Identify which cell holds the provided text, then report its (x, y) central coordinate. 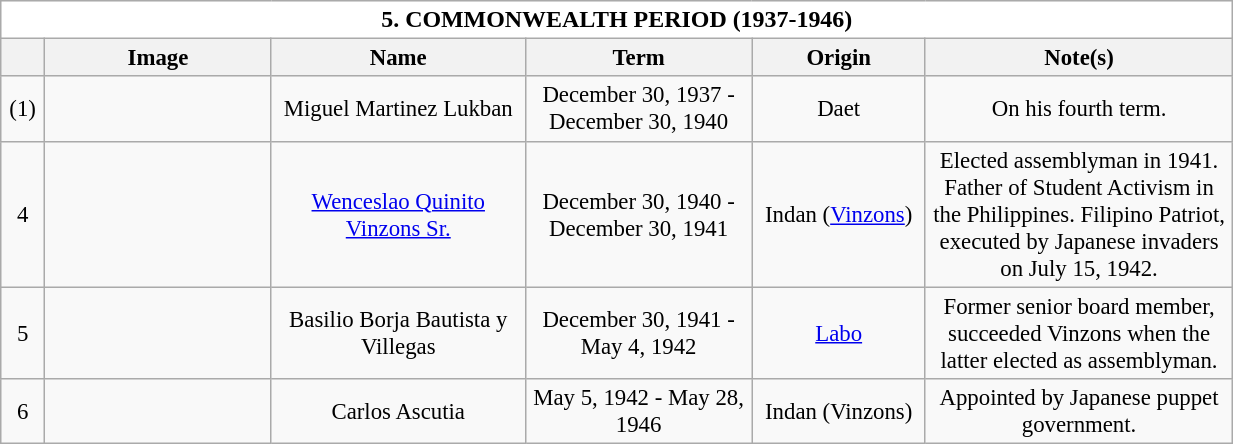
Daet (838, 110)
Basilio Borja Bautista y Villegas (398, 333)
4 (23, 214)
Image (158, 58)
Carlos Ascutia (398, 410)
(1) (23, 110)
Labo (838, 333)
December 30, 1937 - December 30, 1940 (638, 110)
Note(s) (1078, 58)
May 5, 1942 - May 28, 1946 (638, 410)
6 (23, 410)
5. COMMONWEALTH PERIOD (1937-1946) (617, 20)
December 30, 1941 - May 4, 1942 (638, 333)
Term (638, 58)
On his fourth term. (1078, 110)
Appointed by Japanese puppet government. (1078, 410)
5 (23, 333)
December 30, 1940 - December 30, 1941 (638, 214)
Miguel Martinez Lukban (398, 110)
Name (398, 58)
Wenceslao QuinitoVinzons Sr. (398, 214)
Elected assemblyman in 1941. Father of Student Activism in the Philippines. Filipino Patriot, executed by Japanese invaders on July 15, 1942. (1078, 214)
Origin (838, 58)
Former senior board member, succeeded Vinzons when the latter elected as assemblyman. (1078, 333)
